Capture the cell that displays the provided text and extract its [x, y] central coordinate. 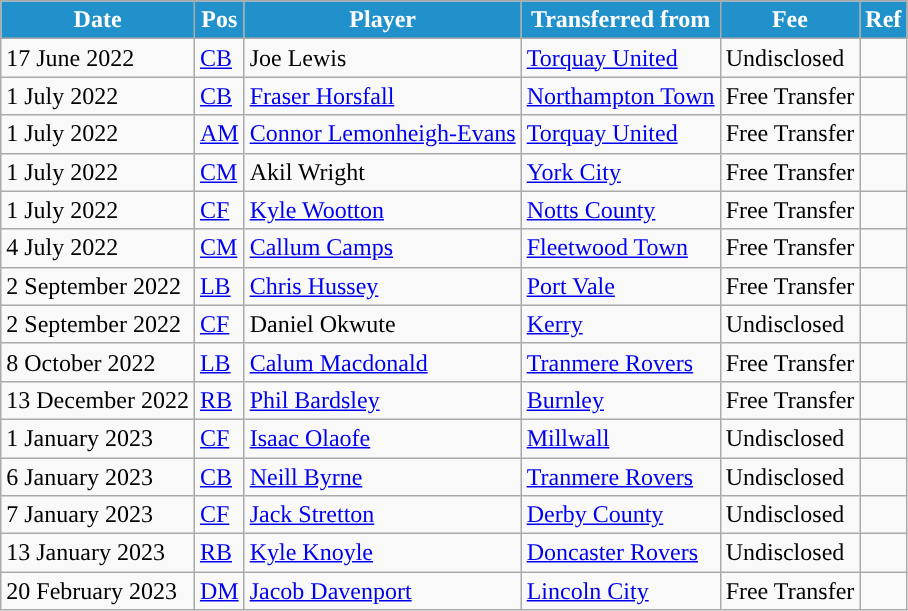
Pos [219, 20]
Jacob Davenport [382, 591]
Chris Hussey [382, 286]
Date [98, 20]
Kyle Wootton [382, 210]
Northampton Town [620, 96]
Isaac Olaofe [382, 438]
Port Vale [620, 286]
Millwall [620, 438]
Ref [884, 20]
Notts County [620, 210]
AM [219, 134]
Calum Macdonald [382, 362]
Fraser Horsfall [382, 96]
4 July 2022 [98, 248]
6 January 2023 [98, 477]
7 January 2023 [98, 515]
13 December 2022 [98, 400]
DM [219, 591]
Player [382, 20]
20 February 2023 [98, 591]
Doncaster Rovers [620, 553]
Kyle Knoyle [382, 553]
Akil Wright [382, 172]
Derby County [620, 515]
Fleetwood Town [620, 248]
Connor Lemonheigh-Evans [382, 134]
Callum Camps [382, 248]
Lincoln City [620, 591]
Phil Bardsley [382, 400]
Joe Lewis [382, 58]
13 January 2023 [98, 553]
Jack Stretton [382, 515]
Daniel Okwute [382, 324]
17 June 2022 [98, 58]
Neill Byrne [382, 477]
Transferred from [620, 20]
Burnley [620, 400]
Fee [790, 20]
1 January 2023 [98, 438]
York City [620, 172]
8 October 2022 [98, 362]
Kerry [620, 324]
